Return [x, y] of the center of cell containing provided text 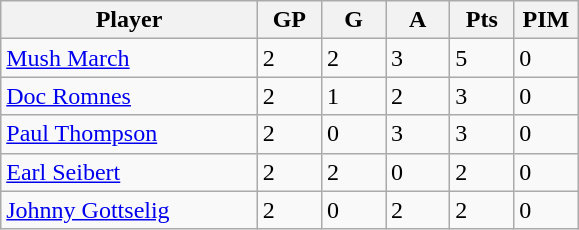
Earl Seibert [130, 172]
Paul Thompson [130, 134]
G [353, 20]
1 [353, 96]
Pts [482, 20]
Johnny Gottselig [130, 210]
Mush March [130, 58]
PIM [546, 20]
Doc Romnes [130, 96]
Player [130, 20]
5 [482, 58]
GP [289, 20]
A [418, 20]
